Identify which cell holds the provided text, then report its (X, Y) central coordinate. 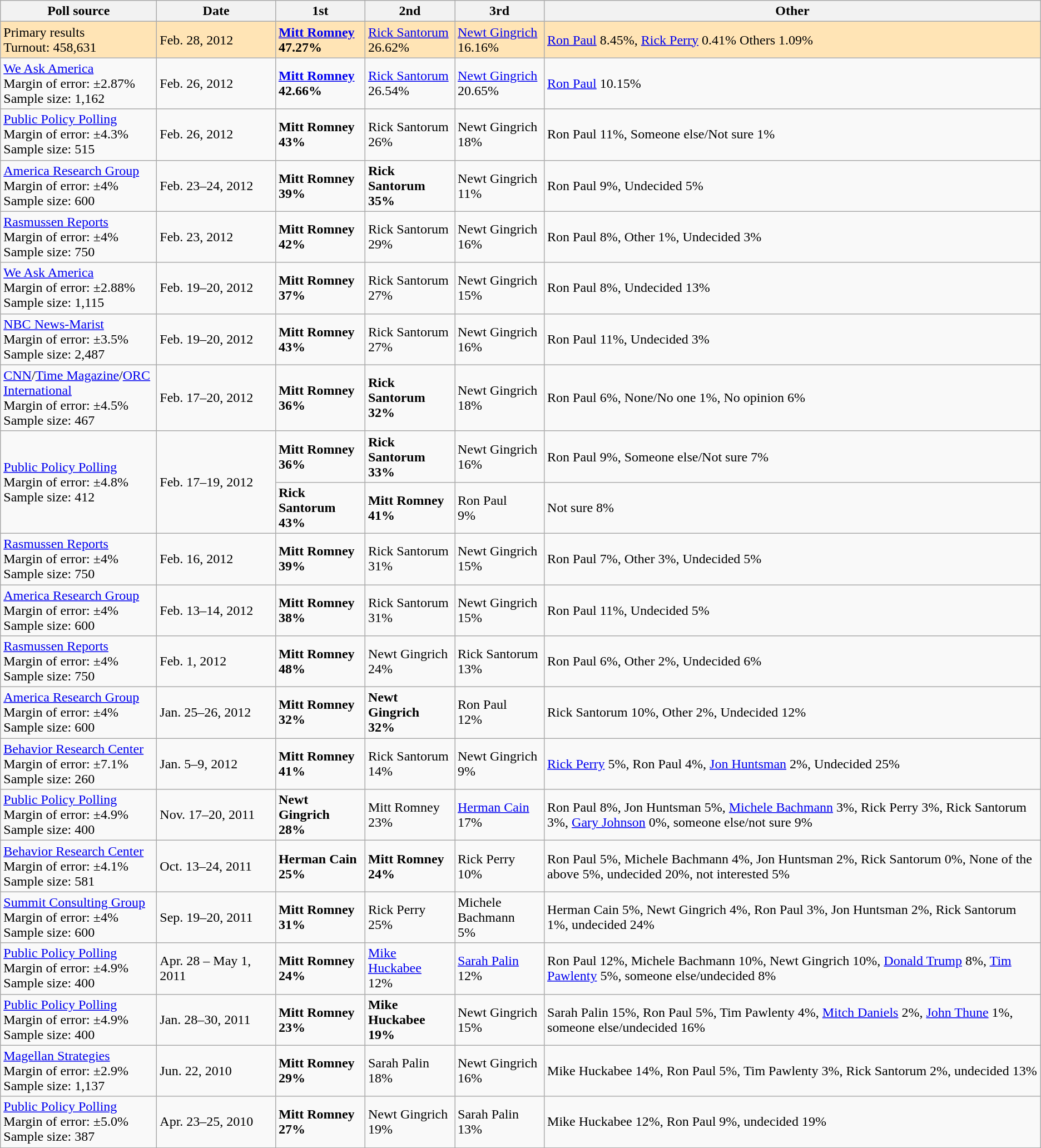
Newt Gingrich16.16% (499, 40)
Rick Santorum13% (499, 662)
We Ask AmericaMargin of error: ±2.88%Sample size: 1,115 (79, 288)
Ron Paul 9%, Undecided 5% (793, 186)
We Ask AmericaMargin of error: ±2.87%Sample size: 1,162 (79, 83)
Rick Santorum33% (409, 456)
NBC News-MaristMargin of error: ±3.5% Sample size: 2,487 (79, 339)
2nd (409, 11)
Ron Paul 11%, Undecided 5% (793, 610)
Rick Santorum43% (320, 508)
Mitt Romney29% (320, 1071)
Ron Paul 8%, Jon Huntsman 5%, Michele Bachmann 3%, Rick Perry 3%, Rick Santorum 3%, Gary Johnson 0%, someone else/not sure 9% (793, 815)
Poll source (79, 11)
Ron Paul 11%, Someone else/Not sure 1% (793, 135)
Mike Huckabee 12%, Ron Paul 9%, undecided 19% (793, 1122)
Mitt Romney32% (320, 713)
Newt Gingrich9% (499, 764)
Feb. 17–20, 2012 (216, 398)
Nov. 17–20, 2011 (216, 815)
Sarah Palin12% (499, 968)
Ron Paul 8%, Undecided 13% (793, 288)
Jan. 5–9, 2012 (216, 764)
Public Policy PollingMargin of error: ±5.0%Sample size: 387 (79, 1122)
Ron Paul 11%, Undecided 3% (793, 339)
Rick Santorum32% (409, 398)
1st (320, 11)
Herman Cain25% (320, 866)
Feb. 23, 2012 (216, 237)
Ron Paul 6%, Other 2%, Undecided 6% (793, 662)
Public Policy PollingMargin of error: ±4.8%Sample size: 412 (79, 482)
Ron Paul 10.15% (793, 83)
Rick Santorum29% (409, 237)
Rick Santorum26.62% (409, 40)
Mitt Romney38% (320, 610)
Mike Huckabee19% (409, 1020)
Feb. 28, 2012 (216, 40)
Mitt Romney 47.27% (320, 40)
Newt Gingrich19% (409, 1122)
Sarah Palin13% (499, 1122)
Ron Paul 9%, Someone else/Not sure 7% (793, 456)
Ron Paul 8.45%, Rick Perry 0.41% Others 1.09% (793, 40)
Newt Gingrich11% (499, 186)
Ron Paul9% (499, 508)
Jun. 22, 2010 (216, 1071)
Summit Consulting GroupMargin of error: ±4%Sample size: 600 (79, 917)
Primary resultsTurnout: 458,631 (79, 40)
Not sure 8% (793, 508)
3rd (499, 11)
Feb. 23–24, 2012 (216, 186)
Rick Perry10% (499, 866)
Mitt Romney27% (320, 1122)
Behavior Research CenterMargin of error: ±7.1%Sample size: 260 (79, 764)
Date (216, 11)
Mitt Romney37% (320, 288)
Ron Paul 7%, Other 3%, Undecided 5% (793, 559)
CNN/Time Magazine/ORC InternationalMargin of error: ±4.5%Sample size: 467 (79, 398)
Ron Paul 8%, Other 1%, Undecided 3% (793, 237)
Newt Gingrich32% (409, 713)
Rick Santorum 10%, Other 2%, Undecided 12% (793, 713)
Michele Bachmann5% (499, 917)
Feb. 13–14, 2012 (216, 610)
Mike Huckabee 14%, Ron Paul 5%, Tim Pawlenty 3%, Rick Santorum 2%, undecided 13% (793, 1071)
Mitt Romney31% (320, 917)
Rick Santorum26% (409, 135)
Newt Gingrich28% (320, 815)
Feb. 17–19, 2012 (216, 482)
Public Policy PollingMargin of error: ±4.3%Sample size: 515 (79, 135)
Rick Perry 5%, Ron Paul 4%, Jon Huntsman 2%, Undecided 25% (793, 764)
Sarah Palin18% (409, 1071)
Mike Huckabee12% (409, 968)
Jan. 25–26, 2012 (216, 713)
Feb. 16, 2012 (216, 559)
Ron Paul 12%, Michele Bachmann 10%, Newt Gingrich 10%, Donald Trump 8%, Tim Pawlenty 5%, someone else/undecided 8% (793, 968)
Ron Paul 5%, Michele Bachmann 4%, Jon Huntsman 2%, Rick Santorum 0%, None of the above 5%, undecided 20%, not interested 5% (793, 866)
Mitt Romney42% (320, 237)
Jan. 28–30, 2011 (216, 1020)
Herman Cain 5%, Newt Gingrich 4%, Ron Paul 3%, Jon Huntsman 2%, Rick Santorum 1%, undecided 24% (793, 917)
Sarah Palin 15%, Ron Paul 5%, Tim Pawlenty 4%, Mitch Daniels 2%, John Thune 1%, someone else/undecided 16% (793, 1020)
Magellan StrategiesMargin of error: ±2.9%Sample size: 1,137 (79, 1071)
Rick Perry25% (409, 917)
Apr. 23–25, 2010 (216, 1122)
Behavior Research CenterMargin of error: ±4.1%Sample size: 581 (79, 866)
Ron Paul 6%, None/No one 1%, No opinion 6% (793, 398)
Mitt Romney48% (320, 662)
Mitt Romney42.66% (320, 83)
Other (793, 11)
Apr. 28 – May 1, 2011 (216, 968)
Ron Paul12% (499, 713)
Sep. 19–20, 2011 (216, 917)
Newt Gingrich24% (409, 662)
Rick Santorum26.54% (409, 83)
Rick Santorum14% (409, 764)
Feb. 1, 2012 (216, 662)
Herman Cain17% (499, 815)
Newt Gingrich20.65% (499, 83)
Oct. 13–24, 2011 (216, 866)
Rick Santorum35% (409, 186)
